Find where the given text appears and provide that cell's center as [x, y] coordinate. 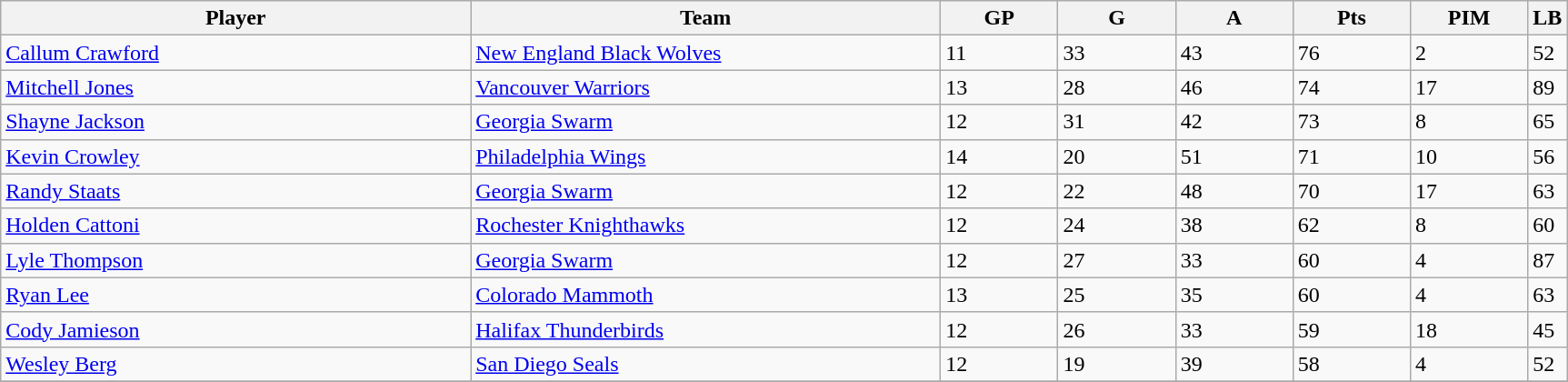
42 [1234, 122]
58 [1351, 364]
G [1116, 18]
LB [1547, 18]
Mitchell Jones [236, 87]
45 [1547, 329]
Randy Staats [236, 191]
A [1234, 18]
28 [1116, 87]
Wesley Berg [236, 364]
2 [1469, 53]
Colorado Mammoth [705, 295]
74 [1351, 87]
27 [1116, 260]
38 [1234, 226]
31 [1116, 122]
Halifax Thunderbirds [705, 329]
73 [1351, 122]
Cody Jamieson [236, 329]
Vancouver Warriors [705, 87]
Kevin Crowley [236, 156]
Player [236, 18]
89 [1547, 87]
48 [1234, 191]
GP [1000, 18]
Callum Crawford [236, 53]
71 [1351, 156]
70 [1351, 191]
26 [1116, 329]
19 [1116, 364]
New England Black Wolves [705, 53]
PIM [1469, 18]
51 [1234, 156]
14 [1000, 156]
Lyle Thompson [236, 260]
25 [1116, 295]
56 [1547, 156]
43 [1234, 53]
87 [1547, 260]
35 [1234, 295]
76 [1351, 53]
39 [1234, 364]
59 [1351, 329]
11 [1000, 53]
Team [705, 18]
24 [1116, 226]
Holden Cattoni [236, 226]
46 [1234, 87]
22 [1116, 191]
Pts [1351, 18]
Ryan Lee [236, 295]
20 [1116, 156]
10 [1469, 156]
65 [1547, 122]
62 [1351, 226]
San Diego Seals [705, 364]
Philadelphia Wings [705, 156]
18 [1469, 329]
Rochester Knighthawks [705, 226]
Shayne Jackson [236, 122]
